Output the (X, Y) coordinate of the center of the cell containing the given text.  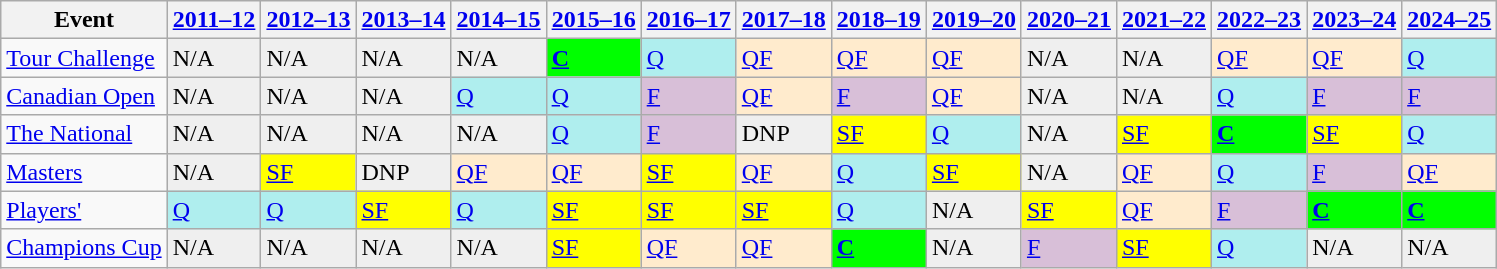
Tour Challenge (84, 58)
Event (84, 20)
2012–13 (308, 20)
2013–14 (404, 20)
Masters (84, 172)
2015–16 (594, 20)
2020–21 (1068, 20)
Champions Cup (84, 248)
2014–15 (498, 20)
2011–12 (214, 20)
2018–19 (878, 20)
2019–20 (974, 20)
The National (84, 134)
2022–23 (1260, 20)
Players' (84, 210)
2017–18 (784, 20)
2021–22 (1164, 20)
2024–25 (1450, 20)
2023–24 (1354, 20)
Canadian Open (84, 96)
2016–17 (688, 20)
